Capture the cell that displays the provided text and extract its [x, y] central coordinate. 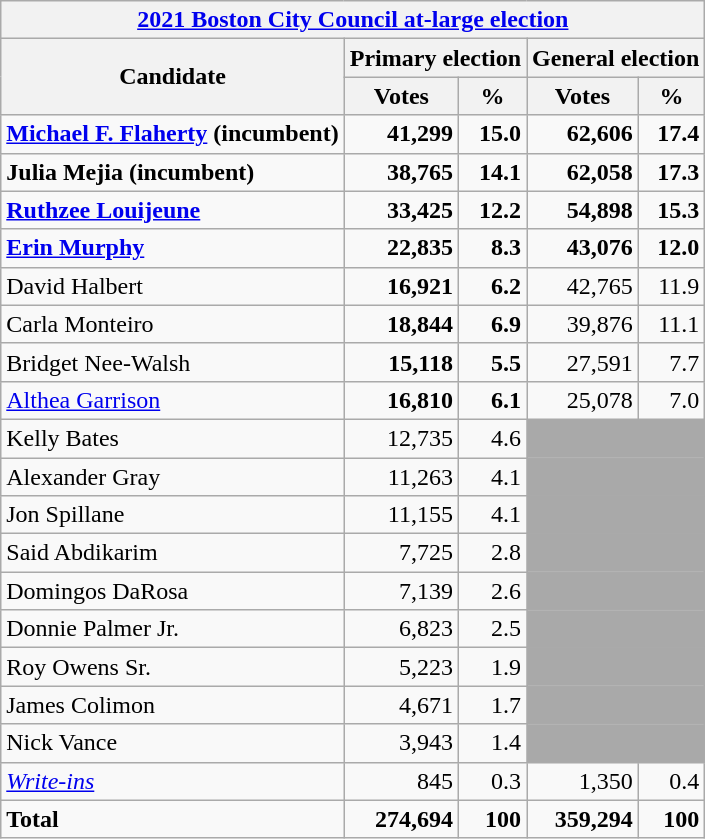
2.5 [492, 629]
22,835 [401, 248]
6.1 [492, 400]
11,155 [401, 515]
6.2 [492, 286]
4.6 [492, 438]
11.1 [672, 324]
1.7 [492, 705]
Michael F. Flaherty (incumbent) [172, 134]
4,671 [401, 705]
42,765 [583, 286]
1,350 [583, 781]
2021 Boston City Council at-large election [353, 20]
Domingos DaRosa [172, 591]
17.4 [672, 134]
Roy Owens Sr. [172, 667]
14.1 [492, 172]
12.2 [492, 210]
12.0 [672, 248]
Donnie Palmer Jr. [172, 629]
5.5 [492, 362]
Kelly Bates [172, 438]
Said Abdikarim [172, 553]
Alexander Gray [172, 477]
11,263 [401, 477]
11.9 [672, 286]
2.8 [492, 553]
17.3 [672, 172]
Ruthzee Louijeune [172, 210]
0.3 [492, 781]
Julia Mejia (incumbent) [172, 172]
27,591 [583, 362]
62,058 [583, 172]
8.3 [492, 248]
845 [401, 781]
Nick Vance [172, 743]
7,725 [401, 553]
54,898 [583, 210]
25,078 [583, 400]
1.9 [492, 667]
6,823 [401, 629]
39,876 [583, 324]
5,223 [401, 667]
2.6 [492, 591]
Total [172, 819]
33,425 [401, 210]
62,606 [583, 134]
Jon Spillane [172, 515]
3,943 [401, 743]
15.0 [492, 134]
Write-ins [172, 781]
7.0 [672, 400]
6.9 [492, 324]
41,299 [401, 134]
David Halbert [172, 286]
16,921 [401, 286]
General election [616, 58]
Bridget Nee-Walsh [172, 362]
359,294 [583, 819]
Althea Garrison [172, 400]
James Colimon [172, 705]
Carla Monteiro [172, 324]
15.3 [672, 210]
16,810 [401, 400]
Erin Murphy [172, 248]
Primary election [435, 58]
12,735 [401, 438]
18,844 [401, 324]
0.4 [672, 781]
15,118 [401, 362]
274,694 [401, 819]
43,076 [583, 248]
38,765 [401, 172]
7,139 [401, 591]
7.7 [672, 362]
Candidate [172, 77]
1.4 [492, 743]
